Determine the (X, Y) coordinate at the center of the cell enclosing the given text.  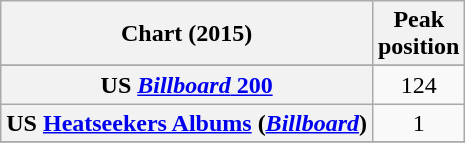
124 (418, 85)
Peak position (418, 34)
1 (418, 123)
Chart (2015) (187, 34)
US Heatseekers Albums (Billboard) (187, 123)
US Billboard 200 (187, 85)
